Extract the [x, y] coordinate from the center of the cell holding the provided text.  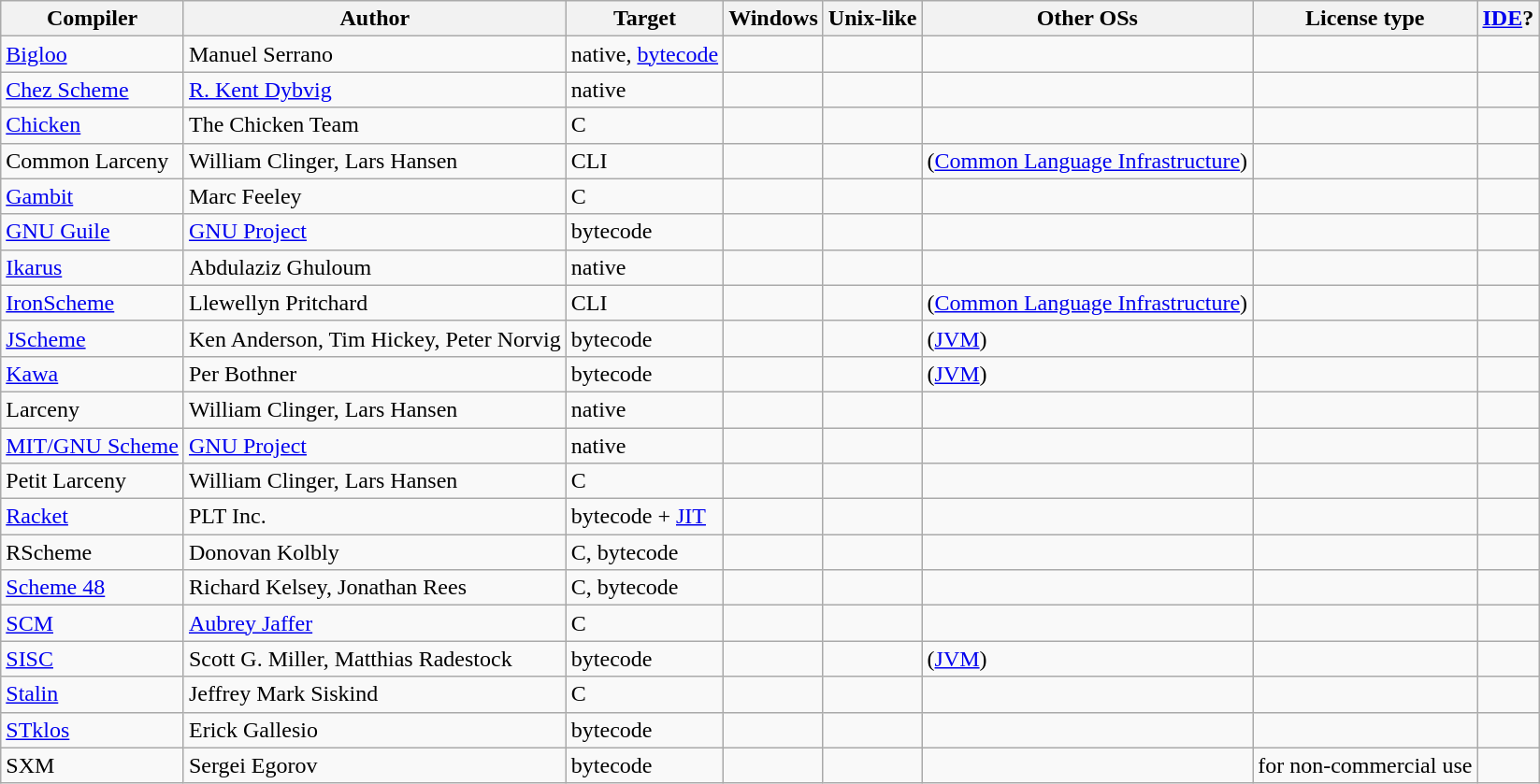
Unix-like [872, 19]
MIT/GNU Scheme [93, 446]
bytecode + JIT [644, 517]
Common Larceny [93, 161]
Windows [774, 19]
Abdulaziz Ghuloum [374, 267]
RScheme [93, 552]
IronScheme [93, 303]
Erick Gallesio [374, 730]
Stalin [93, 694]
Petit Larceny [93, 481]
Marc Feeley [374, 196]
Llewellyn Pritchard [374, 303]
Target [644, 19]
Author [374, 19]
Other OSs [1087, 19]
R. Kent Dybvig [374, 90]
Gambit [93, 196]
native, bytecode [644, 54]
SISC [93, 659]
Racket [93, 517]
License type [1365, 19]
Scheme 48 [93, 588]
Chez Scheme [93, 90]
Scott G. Miller, Matthias Radestock [374, 659]
Per Bothner [374, 374]
GNU Guile [93, 232]
PLT Inc. [374, 517]
Ikarus [93, 267]
Kawa [93, 374]
Larceny [93, 409]
Donovan Kolbly [374, 552]
JScheme [93, 338]
Aubrey Jaffer [374, 623]
Jeffrey Mark Siskind [374, 694]
The Chicken Team [374, 125]
SXM [93, 765]
Bigloo [93, 54]
Ken Anderson, Tim Hickey, Peter Norvig [374, 338]
Sergei Egorov [374, 765]
IDE? [1508, 19]
for non-commercial use [1365, 765]
STklos [93, 730]
Compiler [93, 19]
Manuel Serrano [374, 54]
Chicken [93, 125]
SCM [93, 623]
Richard Kelsey, Jonathan Rees [374, 588]
